Pinpoint the cell where the given text exists, returning its [x, y] midpoint coordinate. 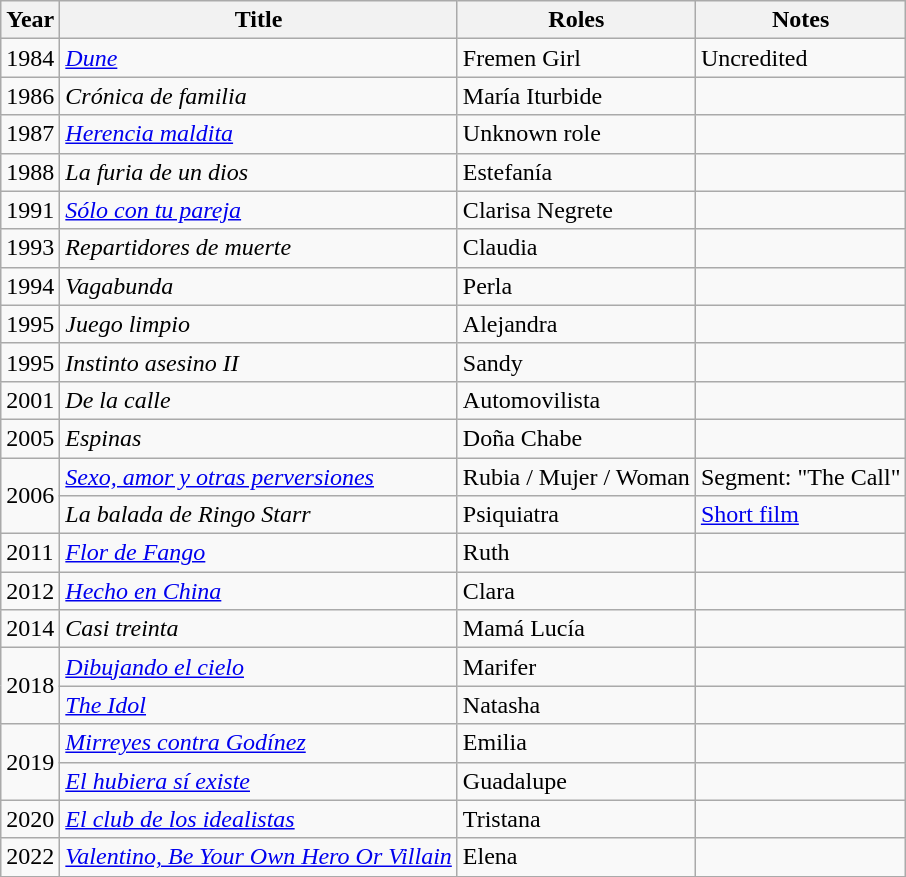
Flor de Fango [259, 553]
Automovilista [576, 400]
Valentino, Be Your Own Hero Or Villain [259, 857]
Alejandra [576, 324]
Uncredited [800, 58]
Doña Chabe [576, 438]
Rubia / Mujer / Woman [576, 477]
Elena [576, 857]
María Iturbide [576, 96]
El club de los idealistas [259, 819]
Marifer [576, 667]
2001 [30, 400]
Hecho en China [259, 591]
Clara [576, 591]
Estefanía [576, 172]
La balada de Ringo Starr [259, 515]
Perla [576, 286]
La furia de un dios [259, 172]
1986 [30, 96]
Vagabunda [259, 286]
Ruth [576, 553]
1987 [30, 134]
Casi treinta [259, 629]
Guadalupe [576, 781]
Short film [800, 515]
Claudia [576, 248]
Dibujando el cielo [259, 667]
2011 [30, 553]
El hubiera sí existe [259, 781]
Segment: "The Call" [800, 477]
Juego limpio [259, 324]
Notes [800, 20]
Tristana [576, 819]
Natasha [576, 705]
1984 [30, 58]
Dune [259, 58]
2014 [30, 629]
Year [30, 20]
2019 [30, 762]
De la calle [259, 400]
1993 [30, 248]
Fremen Girl [576, 58]
Repartidores de muerte [259, 248]
Sandy [576, 362]
The Idol [259, 705]
2005 [30, 438]
Unknown role [576, 134]
1988 [30, 172]
Emilia [576, 743]
Clarisa Negrete [576, 210]
Mirreyes contra Godínez [259, 743]
Mamá Lucía [576, 629]
Instinto asesino II [259, 362]
2022 [30, 857]
Roles [576, 20]
Sólo con tu pareja [259, 210]
Title [259, 20]
2018 [30, 686]
Sexo, amor y otras perversiones [259, 477]
Crónica de familia [259, 96]
2020 [30, 819]
Espinas [259, 438]
Psiquiatra [576, 515]
Herencia maldita [259, 134]
2012 [30, 591]
1994 [30, 286]
1991 [30, 210]
2006 [30, 496]
